Output the (x, y) coordinate of the center of the cell containing the given text.  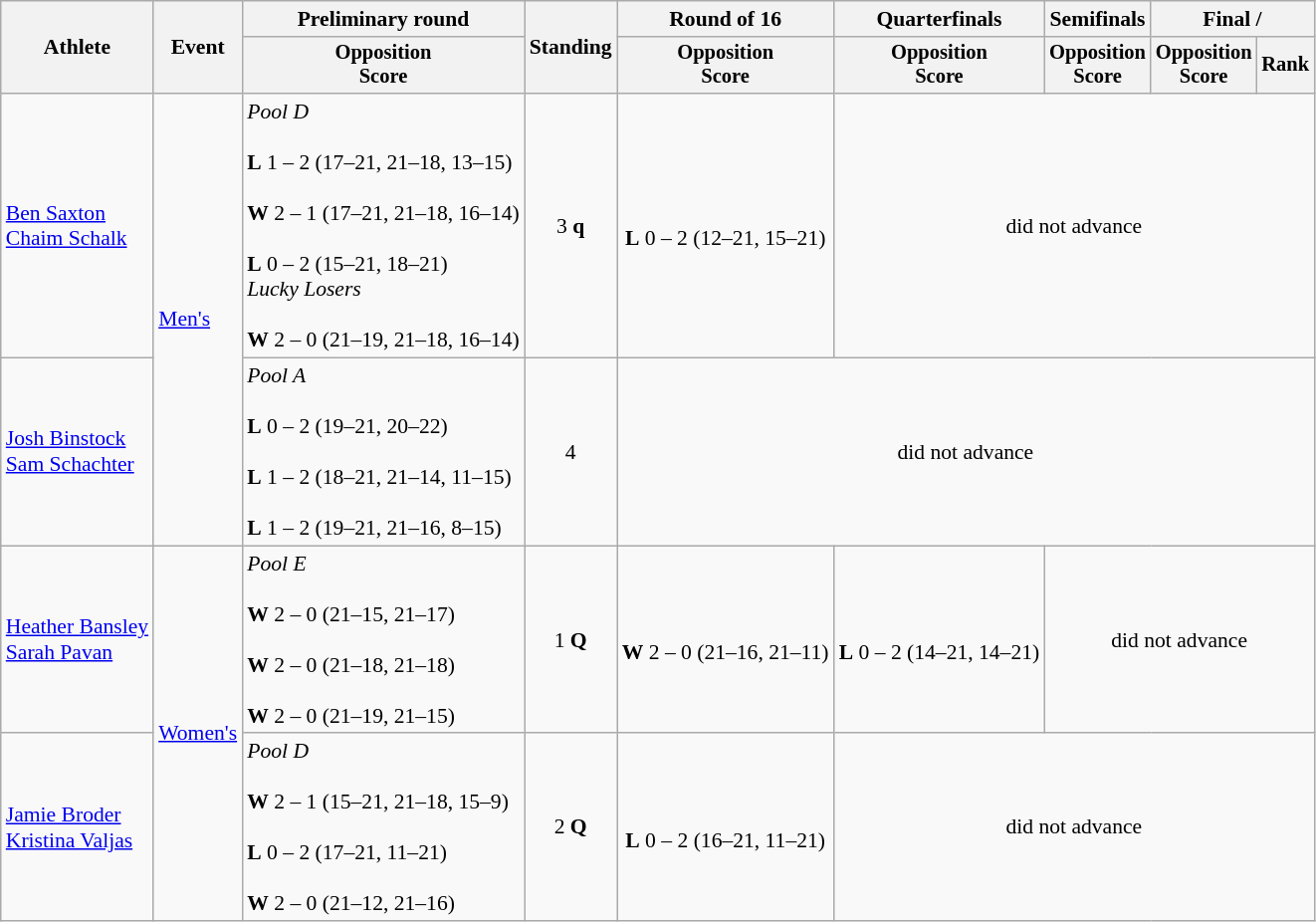
Jamie BroderKristina Valjas (78, 828)
Pool DL 1 – 2 (17–21, 21–18, 13–15)W 2 – 1 (17–21, 21–18, 16–14)L 0 – 2 (15–21, 18–21)Lucky LosersW 2 – 0 (21–19, 21–18, 16–14) (383, 225)
Pool DW 2 – 1 (15–21, 21–18, 15–9)L 0 – 2 (17–21, 11–21)W 2 – 0 (21–12, 21–16) (383, 828)
L 0 – 2 (16–21, 11–21) (726, 828)
L 0 – 2 (14–21, 14–21) (940, 639)
Pool AL 0 – 2 (19–21, 20–22)L 1 – 2 (18–21, 21–14, 11–15)L 1 – 2 (19–21, 21–16, 8–15) (383, 452)
Preliminary round (383, 19)
Final / (1232, 19)
W 2 – 0 (21–16, 21–11) (726, 639)
Ben SaxtonChaim Schalk (78, 225)
1 Q (571, 639)
Men's (197, 320)
Pool EW 2 – 0 (21–15, 21–17)W 2 – 0 (21–18, 21–18)W 2 – 0 (21–19, 21–15) (383, 639)
Athlete (78, 48)
Rank (1285, 66)
Heather BansleySarah Pavan (78, 639)
Event (197, 48)
3 q (571, 225)
Semifinals (1097, 19)
L 0 – 2 (12–21, 15–21) (726, 225)
2 Q (571, 828)
Round of 16 (726, 19)
Women's (197, 733)
Quarterfinals (940, 19)
Standing (571, 48)
4 (571, 452)
Josh BinstockSam Schachter (78, 452)
